From the cell containing the given text, extract its center point as (X, Y) coordinate. 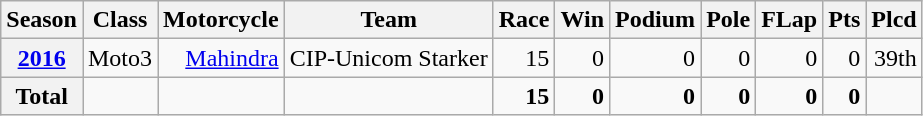
Plcd (894, 20)
Podium (656, 20)
2016 (42, 58)
Moto3 (120, 58)
Motorcycle (222, 20)
FLap (790, 20)
Win (582, 20)
Team (388, 20)
CIP-Unicom Starker (388, 58)
Mahindra (222, 58)
39th (894, 58)
Class (120, 20)
Pts (844, 20)
Pole (728, 20)
Race (524, 20)
Season (42, 20)
Total (42, 96)
